Scan for the cell matching the given text and deliver its [X, Y] coordinate at center. 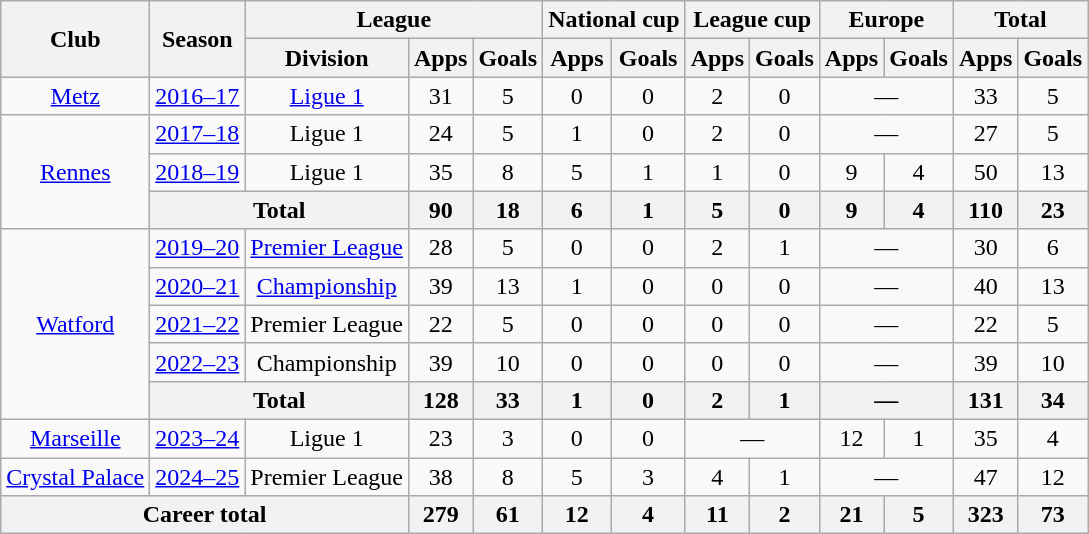
50 [985, 172]
110 [985, 210]
Division [327, 58]
Club [76, 39]
League cup [752, 20]
21 [851, 515]
38 [440, 477]
40 [985, 286]
24 [440, 134]
Europe [886, 20]
323 [985, 515]
Career total [205, 515]
61 [508, 515]
47 [985, 477]
League [394, 20]
90 [440, 210]
30 [985, 248]
2016–17 [198, 96]
34 [1053, 400]
128 [440, 400]
Crystal Palace [76, 477]
31 [440, 96]
2017–18 [198, 134]
2018–19 [198, 172]
Watford [76, 324]
Season [198, 39]
18 [508, 210]
2019–20 [198, 248]
Metz [76, 96]
National cup [614, 20]
2020–21 [198, 286]
Marseille [76, 438]
27 [985, 134]
2023–24 [198, 438]
131 [985, 400]
2021–22 [198, 324]
73 [1053, 515]
11 [717, 515]
Rennes [76, 172]
2022–23 [198, 362]
2024–25 [198, 477]
28 [440, 248]
279 [440, 515]
